Locate the cell with the specified text and output its [x, y] center coordinate. 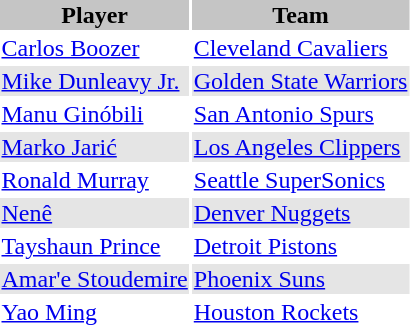
Seattle SuperSonics [300, 180]
Cleveland Cavaliers [300, 48]
Denver Nuggets [300, 213]
Mike Dunleavy Jr. [94, 81]
Player [94, 15]
Tayshaun Prince [94, 246]
Golden State Warriors [300, 81]
Nenê [94, 213]
Marko Jarić [94, 147]
Manu Ginóbili [94, 114]
Detroit Pistons [300, 246]
Phoenix Suns [300, 279]
Amar'e Stoudemire [94, 279]
Carlos Boozer [94, 48]
San Antonio Spurs [300, 114]
Team [300, 15]
Ronald Murray [94, 180]
Los Angeles Clippers [300, 147]
